Pinpoint the cell where the given text exists, returning its [X, Y] midpoint coordinate. 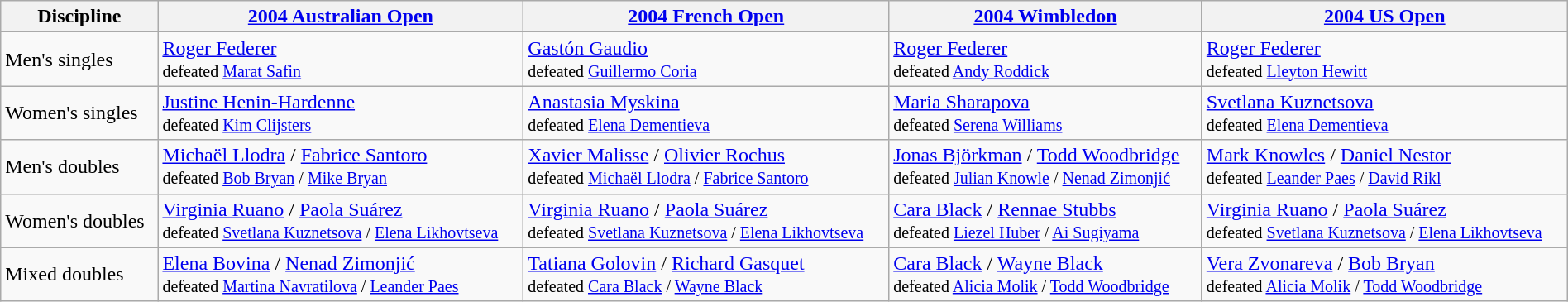
2004 US Open [1384, 17]
Mixed doubles [79, 275]
Roger Federerdefeated Marat Safin [341, 60]
Men's doubles [79, 167]
Mark Knowles / Daniel Nestordefeated Leander Paes / David Rikl [1384, 167]
Jonas Björkman / Todd Woodbridgedefeated Julian Knowle / Nenad Zimonjić [1045, 167]
Women's doubles [79, 220]
Elena Bovina / Nenad Zimonjićdefeated Martina Navratilova / Leander Paes [341, 275]
Roger Federerdefeated Lleyton Hewitt [1384, 60]
Svetlana Kuznetsovadefeated Elena Dementieva [1384, 113]
Anastasia Myskinadefeated Elena Dementieva [706, 113]
Maria Sharapovadefeated Serena Williams [1045, 113]
Cara Black / Rennae Stubbsdefeated Liezel Huber / Ai Sugiyama [1045, 220]
2004 Wimbledon [1045, 17]
Vera Zvonareva / Bob Bryandefeated Alicia Molik / Todd Woodbridge [1384, 275]
Roger Federerdefeated Andy Roddick [1045, 60]
Michaël Llodra / Fabrice Santorodefeated Bob Bryan / Mike Bryan [341, 167]
Women's singles [79, 113]
Xavier Malisse / Olivier Rochusdefeated Michaël Llodra / Fabrice Santoro [706, 167]
2004 Australian Open [341, 17]
2004 French Open [706, 17]
Tatiana Golovin / Richard Gasquetdefeated Cara Black / Wayne Black [706, 275]
Discipline [79, 17]
Cara Black / Wayne Blackdefeated Alicia Molik / Todd Woodbridge [1045, 275]
Gastón Gaudiodefeated Guillermo Coria [706, 60]
Justine Henin-Hardennedefeated Kim Clijsters [341, 113]
Men's singles [79, 60]
